Detect which cell encompasses the target text, then output its (x, y) center coordinate. 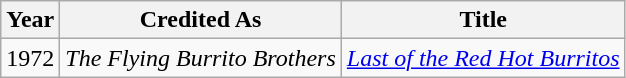
Credited As (201, 20)
1972 (30, 58)
Last of the Red Hot Burritos (483, 58)
Year (30, 20)
The Flying Burrito Brothers (201, 58)
Title (483, 20)
